Pinpoint the cell where the given text exists, returning its (x, y) midpoint coordinate. 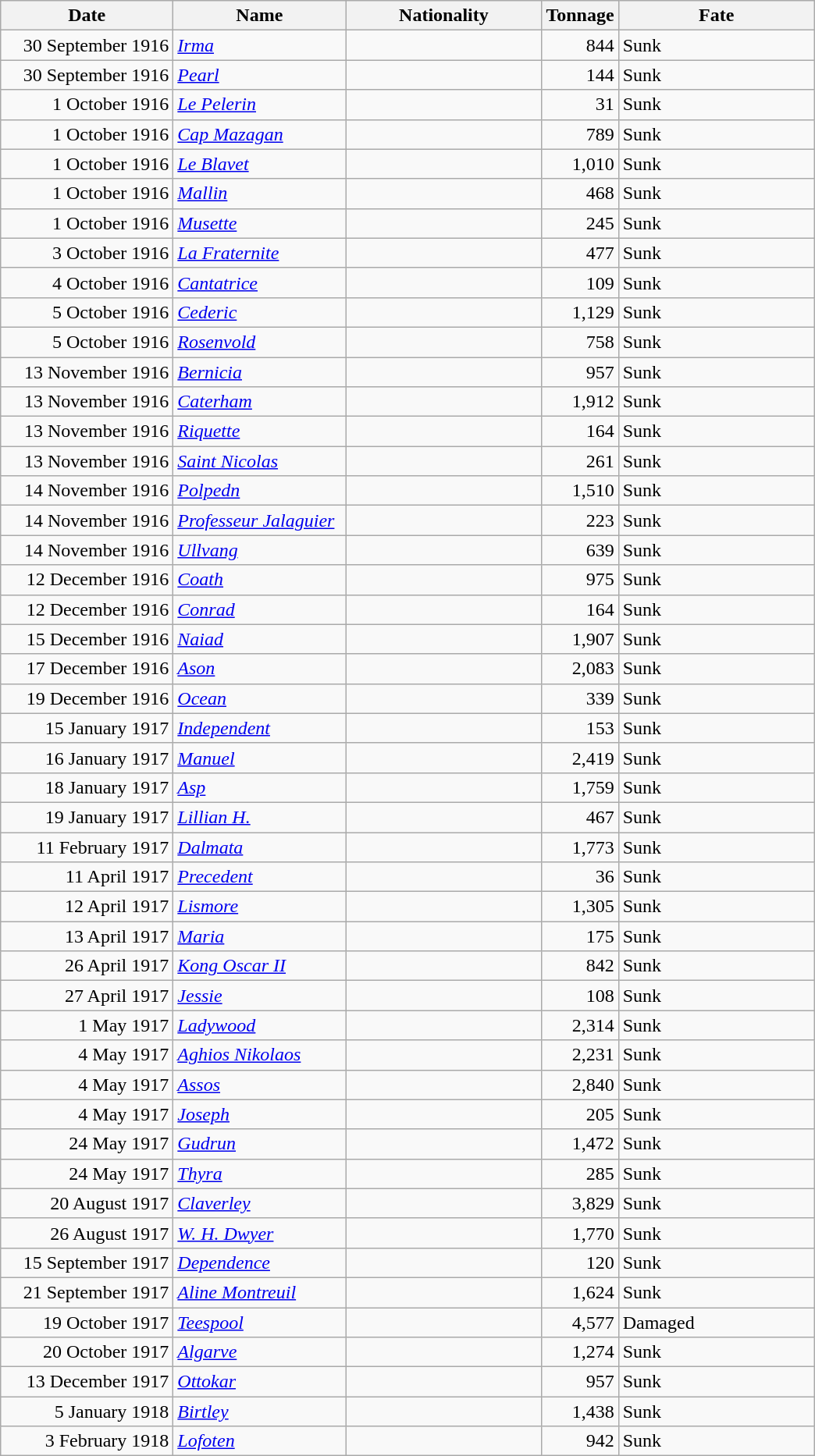
4,577 (580, 1323)
26 April 1917 (87, 966)
15 September 1917 (87, 1262)
Lillian H. (259, 817)
1,305 (580, 907)
19 January 1917 (87, 817)
223 (580, 520)
844 (580, 45)
339 (580, 698)
Pearl (259, 75)
Polpedn (259, 491)
758 (580, 342)
2,314 (580, 1025)
Ottokar (259, 1382)
Date (87, 16)
11 February 1917 (87, 847)
Asp (259, 787)
153 (580, 728)
3,829 (580, 1203)
Lofoten (259, 1441)
1,274 (580, 1352)
Bernicia (259, 372)
La Fraternite (259, 253)
1,907 (580, 639)
Musette (259, 223)
120 (580, 1262)
Algarve (259, 1352)
975 (580, 580)
942 (580, 1441)
Claverley (259, 1203)
285 (580, 1174)
Independent (259, 728)
13 April 1917 (87, 936)
1,770 (580, 1233)
1,773 (580, 847)
144 (580, 75)
Naiad (259, 639)
Cederic (259, 312)
467 (580, 817)
1,624 (580, 1292)
1 May 1917 (87, 1025)
16 January 1917 (87, 758)
Saint Nicolas (259, 461)
477 (580, 253)
261 (580, 461)
789 (580, 134)
3 October 1916 (87, 253)
Conrad (259, 609)
1,472 (580, 1144)
Manuel (259, 758)
2,231 (580, 1055)
Irma (259, 45)
20 October 1917 (87, 1352)
Nationality (443, 16)
15 December 1916 (87, 639)
27 April 1917 (87, 996)
Coath (259, 580)
19 December 1916 (87, 698)
Precedent (259, 877)
15 January 1917 (87, 728)
108 (580, 996)
18 January 1917 (87, 787)
Ullvang (259, 550)
1,510 (580, 491)
Professeur Jalaguier (259, 520)
13 December 1917 (87, 1382)
Riquette (259, 431)
4 October 1916 (87, 282)
11 April 1917 (87, 877)
21 September 1917 (87, 1292)
Rosenvold (259, 342)
Maria (259, 936)
Le Pelerin (259, 105)
Name (259, 16)
19 October 1917 (87, 1323)
3 February 1918 (87, 1441)
Ladywood (259, 1025)
20 August 1917 (87, 1203)
1,759 (580, 787)
Ocean (259, 698)
Assos (259, 1085)
Fate (717, 16)
468 (580, 194)
Thyra (259, 1174)
1,010 (580, 164)
Dalmata (259, 847)
Cantatrice (259, 282)
Kong Oscar II (259, 966)
Tonnage (580, 16)
1,438 (580, 1412)
5 January 1918 (87, 1412)
12 April 1917 (87, 907)
639 (580, 550)
Joseph (259, 1114)
Mallin (259, 194)
Teespool (259, 1323)
Aghios Nikolaos (259, 1055)
205 (580, 1114)
Jessie (259, 996)
2,083 (580, 669)
Birtley (259, 1412)
Gudrun (259, 1144)
Le Blavet (259, 164)
W. H. Dwyer (259, 1233)
Cap Mazagan (259, 134)
109 (580, 282)
175 (580, 936)
842 (580, 966)
245 (580, 223)
2,419 (580, 758)
2,840 (580, 1085)
Dependence (259, 1262)
Lismore (259, 907)
31 (580, 105)
Damaged (717, 1323)
1,912 (580, 402)
17 December 1916 (87, 669)
Ason (259, 669)
1,129 (580, 312)
26 August 1917 (87, 1233)
Caterham (259, 402)
36 (580, 877)
Aline Montreuil (259, 1292)
